Search for the cell housing the specified text and yield its (X, Y) center coordinate. 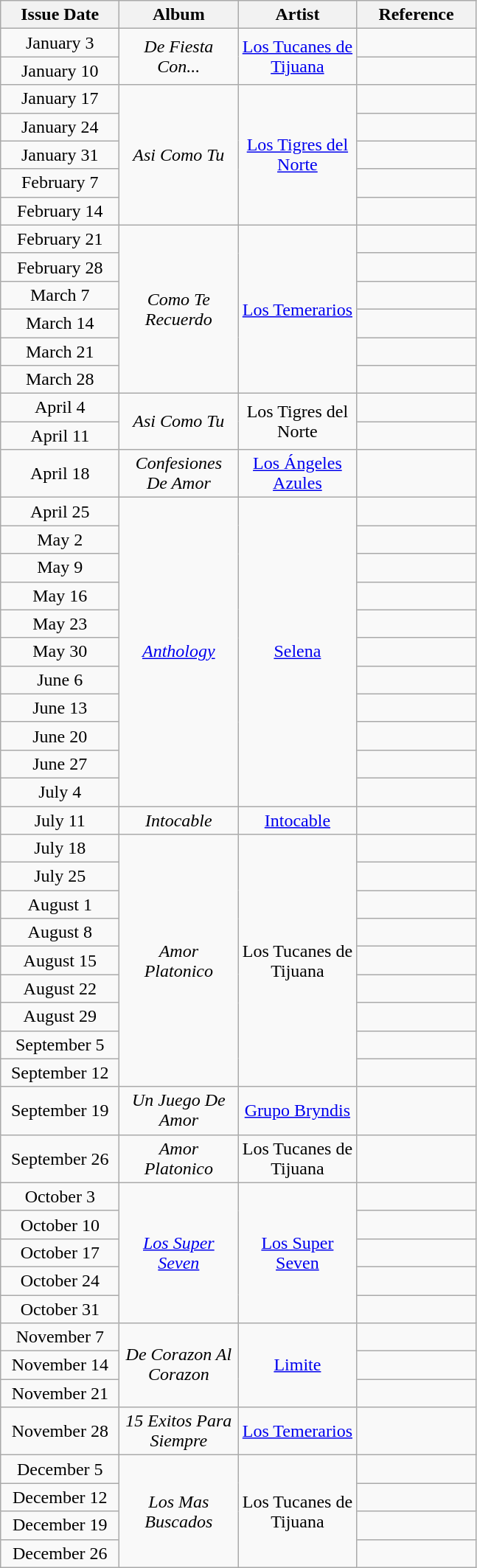
November 28 (60, 1432)
April 18 (60, 473)
February 21 (60, 239)
Un Juego De Amor (178, 1110)
May 2 (60, 540)
November 14 (60, 1365)
December 5 (60, 1469)
October 31 (60, 1309)
June 27 (60, 764)
August 29 (60, 1017)
15 Exitos Para Siempre (178, 1432)
June 13 (60, 708)
May 30 (60, 652)
June 20 (60, 736)
October 17 (60, 1252)
October 24 (60, 1280)
Los Mas Buscados (178, 1511)
De Fiesta Con... (178, 57)
Anthology (178, 652)
Como Te Recuerdo (178, 309)
December 26 (60, 1553)
July 11 (60, 820)
December 19 (60, 1525)
March 7 (60, 295)
November 21 (60, 1393)
June 6 (60, 680)
January 17 (60, 99)
Artist (298, 15)
August 22 (60, 989)
January 3 (60, 43)
October 3 (60, 1196)
August 1 (60, 905)
October 10 (60, 1224)
July 4 (60, 792)
August 15 (60, 961)
February 14 (60, 211)
July 18 (60, 849)
May 9 (60, 568)
Album (178, 15)
Issue Date (60, 15)
Grupo Bryndis (298, 1110)
De Corazon Al Corazon (178, 1365)
January 31 (60, 155)
September 19 (60, 1110)
March 14 (60, 323)
January 24 (60, 127)
May 23 (60, 624)
Los Ángeles Azules (298, 473)
September 12 (60, 1073)
April 11 (60, 436)
April 4 (60, 408)
Reference (416, 15)
March 28 (60, 380)
November 7 (60, 1337)
March 21 (60, 352)
July 25 (60, 877)
January 10 (60, 71)
April 25 (60, 512)
February 7 (60, 183)
August 8 (60, 933)
Confesiones De Amor (178, 473)
September 5 (60, 1045)
May 16 (60, 596)
September 26 (60, 1159)
December 12 (60, 1497)
February 28 (60, 267)
Selena (298, 652)
Limite (298, 1365)
